Search for the cell housing the specified text and yield its (X, Y) center coordinate. 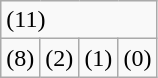
(2) (60, 58)
(1) (98, 58)
(0) (138, 58)
(11) (79, 20)
(8) (20, 58)
